For the text-containing cell, return its midpoint in (X, Y) coordinate format. 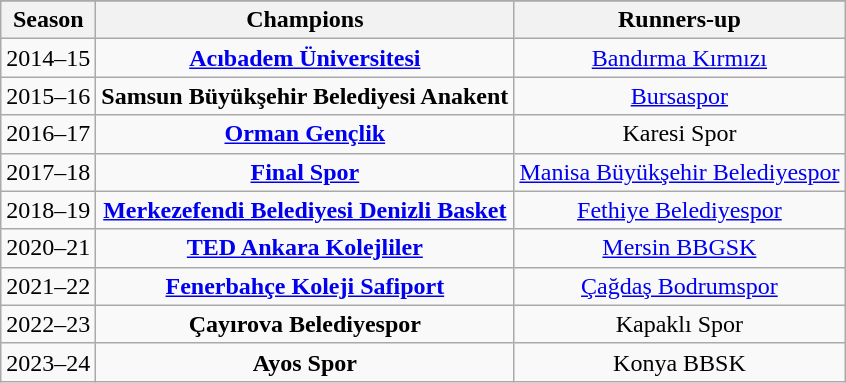
2015–16 (48, 96)
Acıbadem Üniversitesi (305, 58)
Fenerbahçe Koleji Safiport (305, 286)
TED Ankara Kolejliler (305, 248)
Fethiye Belediyespor (680, 210)
2018–19 (48, 210)
Mersin BBGSK (680, 248)
Konya BBSK (680, 362)
Manisa Büyükşehir Belediyespor (680, 172)
Çağdaş Bodrumspor (680, 286)
2020–21 (48, 248)
2022–23 (48, 324)
Kapaklı Spor (680, 324)
2023–24 (48, 362)
2017–18 (48, 172)
2021–22 (48, 286)
2016–17 (48, 134)
Season (48, 20)
Ayos Spor (305, 362)
Orman Gençlik (305, 134)
Bursaspor (680, 96)
Bandırma Kırmızı (680, 58)
Karesi Spor (680, 134)
Final Spor (305, 172)
Samsun Büyükşehir Belediyesi Anakent (305, 96)
Çayırova Belediyespor (305, 324)
2014–15 (48, 58)
Runners-up (680, 20)
Merkezefendi Belediyesi Denizli Basket (305, 210)
Champions (305, 20)
